Locate the cell with the specified text and output its (x, y) center coordinate. 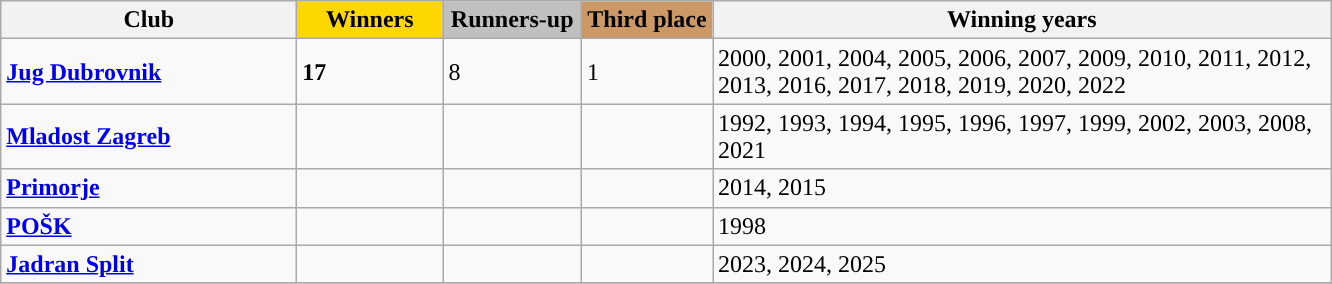
Winners (370, 20)
Runners-up (512, 20)
Winning years (1022, 20)
1992, 1993, 1994, 1995, 1996, 1997, 1999, 2002, 2003, 2008, 2021 (1022, 136)
Third place (646, 20)
17 (370, 72)
2014, 2015 (1022, 188)
POŠK (149, 226)
Mladost Zagreb (149, 136)
Primorje (149, 188)
2023, 2024, 2025 (1022, 264)
2000, 2001, 2004, 2005, 2006, 2007, 2009, 2010, 2011, 2012, 2013, 2016, 2017, 2018, 2019, 2020, 2022 (1022, 72)
Jadran Split (149, 264)
Club (149, 20)
8 (512, 72)
1998 (1022, 226)
1 (646, 72)
Jug Dubrovnik (149, 72)
